Find where the given text appears and provide that cell's center as [x, y] coordinate. 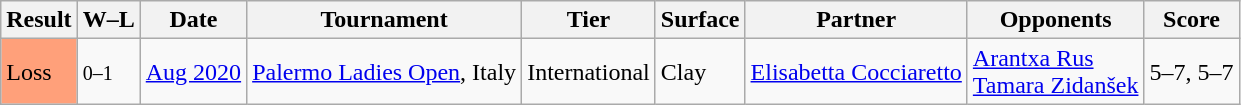
W–L [108, 20]
5–7, 5–7 [1192, 72]
Date [193, 20]
Tier [589, 20]
International [589, 72]
Arantxa Rus Tamara Zidanšek [1056, 72]
Result [39, 20]
0–1 [108, 72]
Palermo Ladies Open, Italy [384, 72]
Score [1192, 20]
Opponents [1056, 20]
Loss [39, 72]
Clay [700, 72]
Surface [700, 20]
Elisabetta Cocciaretto [856, 72]
Aug 2020 [193, 72]
Partner [856, 20]
Tournament [384, 20]
